Detect which cell encompasses the target text, then output its (x, y) center coordinate. 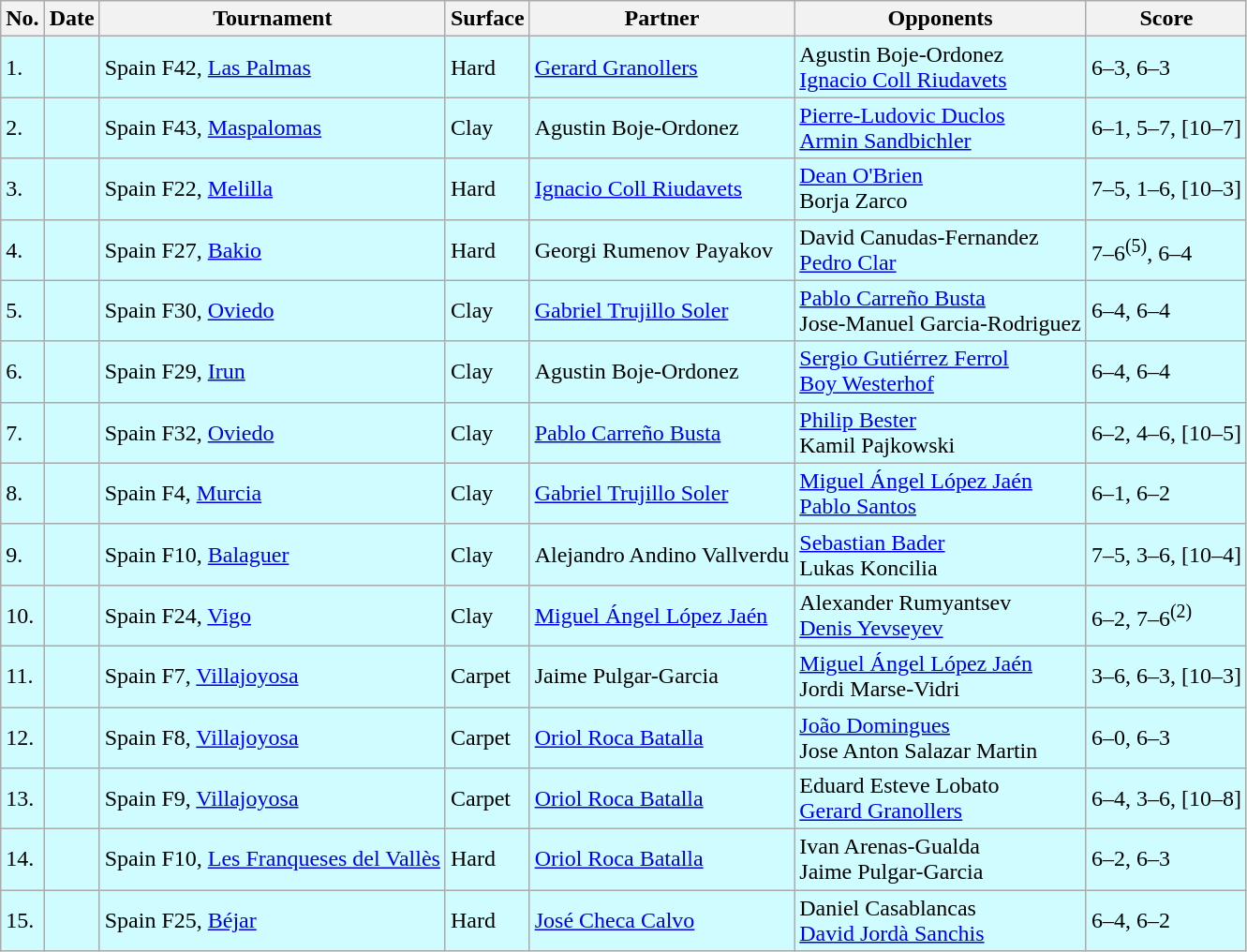
9. (22, 555)
7–5, 1–6, [10–3] (1165, 189)
6. (22, 371)
Partner (661, 19)
Tournament (272, 19)
Miguel Ángel López Jaén (661, 615)
6–4, 3–6, [10–8] (1165, 798)
José Checa Calvo (661, 920)
Daniel Casablancas David Jordà Sanchis (941, 920)
4. (22, 249)
5. (22, 311)
14. (22, 860)
12. (22, 736)
No. (22, 19)
Agustin Boje-Ordonez Ignacio Coll Riudavets (941, 67)
6–0, 6–3 (1165, 736)
Pablo Carreño Busta Jose-Manuel Garcia-Rodriguez (941, 311)
Spain F43, Maspalomas (272, 127)
Spain F22, Melilla (272, 189)
Spain F10, Les Franqueses del Vallès (272, 860)
Spain F7, Villajoyosa (272, 677)
3–6, 6–3, [10–3] (1165, 677)
Spain F10, Balaguer (272, 555)
Spain F42, Las Palmas (272, 67)
Spain F9, Villajoyosa (272, 798)
Spain F24, Vigo (272, 615)
Eduard Esteve Lobato Gerard Granollers (941, 798)
6–2, 7–6(2) (1165, 615)
Jaime Pulgar-Garcia (661, 677)
13. (22, 798)
6–2, 6–3 (1165, 860)
Gerard Granollers (661, 67)
1. (22, 67)
Alejandro Andino Vallverdu (661, 555)
David Canudas-Fernandez Pedro Clar (941, 249)
Sergio Gutiérrez Ferrol Boy Westerhof (941, 371)
Spain F8, Villajoyosa (272, 736)
Spain F4, Murcia (272, 493)
Spain F25, Béjar (272, 920)
2. (22, 127)
Spain F32, Oviedo (272, 433)
Ignacio Coll Riudavets (661, 189)
3. (22, 189)
7. (22, 433)
Ivan Arenas-Gualda Jaime Pulgar-Garcia (941, 860)
Score (1165, 19)
6–1, 6–2 (1165, 493)
Philip Bester Kamil Pajkowski (941, 433)
Pierre-Ludovic Duclos Armin Sandbichler (941, 127)
Miguel Ángel López Jaén Pablo Santos (941, 493)
15. (22, 920)
João Domingues Jose Anton Salazar Martin (941, 736)
6–1, 5–7, [10–7] (1165, 127)
6–3, 6–3 (1165, 67)
11. (22, 677)
7–5, 3–6, [10–4] (1165, 555)
Spain F29, Irun (272, 371)
Pablo Carreño Busta (661, 433)
10. (22, 615)
6–4, 6–2 (1165, 920)
Surface (487, 19)
Sebastian Bader Lukas Koncilia (941, 555)
Georgi Rumenov Payakov (661, 249)
Dean O'Brien Borja Zarco (941, 189)
8. (22, 493)
Spain F30, Oviedo (272, 311)
Date (71, 19)
Opponents (941, 19)
Miguel Ángel López Jaén Jordi Marse-Vidri (941, 677)
6–2, 4–6, [10–5] (1165, 433)
7–6(5), 6–4 (1165, 249)
Spain F27, Bakio (272, 249)
Alexander Rumyantsev Denis Yevseyev (941, 615)
